Return [x, y] of the center of cell containing provided text 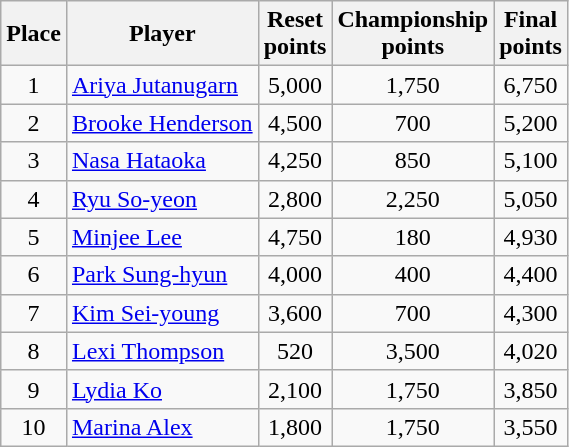
Player [162, 34]
Place [34, 34]
2 [34, 123]
7 [34, 313]
Park Sung-hyun [162, 275]
Kim Sei-young [162, 313]
4,750 [295, 237]
5,100 [531, 161]
3,600 [295, 313]
3,850 [531, 389]
Ariya Jutanugarn [162, 85]
6 [34, 275]
2,800 [295, 199]
4,930 [531, 237]
Brooke Henderson [162, 123]
5,050 [531, 199]
10 [34, 427]
Minjee Lee [162, 237]
6,750 [531, 85]
Resetpoints [295, 34]
4 [34, 199]
3 [34, 161]
850 [413, 161]
Finalpoints [531, 34]
Championshippoints [413, 34]
520 [295, 351]
3,550 [531, 427]
5 [34, 237]
Nasa Hataoka [162, 161]
2,100 [295, 389]
4,020 [531, 351]
1,800 [295, 427]
4,500 [295, 123]
Marina Alex [162, 427]
Ryu So-yeon [162, 199]
5,200 [531, 123]
1 [34, 85]
2,250 [413, 199]
5,000 [295, 85]
4,400 [531, 275]
9 [34, 389]
Lydia Ko [162, 389]
4,300 [531, 313]
4,250 [295, 161]
4,000 [295, 275]
400 [413, 275]
8 [34, 351]
180 [413, 237]
3,500 [413, 351]
Lexi Thompson [162, 351]
